Pinpoint the cell where the given text exists, returning its (x, y) midpoint coordinate. 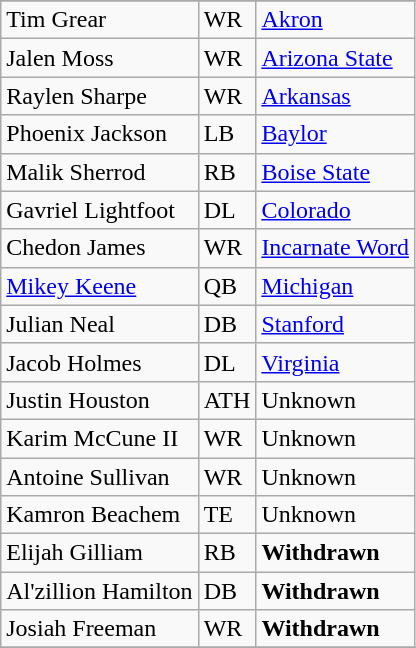
Kamron Beachem (100, 515)
Colorado (336, 210)
Elijah Gilliam (100, 553)
Stanford (336, 324)
Gavriel Lightfoot (100, 210)
Baylor (336, 134)
Arkansas (336, 96)
QB (227, 286)
LB (227, 134)
Boise State (336, 172)
Virginia (336, 362)
TE (227, 515)
Incarnate Word (336, 248)
Phoenix Jackson (100, 134)
Karim McCune II (100, 438)
Antoine Sullivan (100, 477)
Josiah Freeman (100, 629)
ATH (227, 400)
Raylen Sharpe (100, 96)
Akron (336, 20)
Al'zillion Hamilton (100, 591)
Tim Grear (100, 20)
Justin Houston (100, 400)
Mikey Keene (100, 286)
Arizona State (336, 58)
Chedon James (100, 248)
Jacob Holmes (100, 362)
Julian Neal (100, 324)
Michigan (336, 286)
Jalen Moss (100, 58)
Malik Sherrod (100, 172)
